Detect which cell encompasses the target text, then output its (x, y) center coordinate. 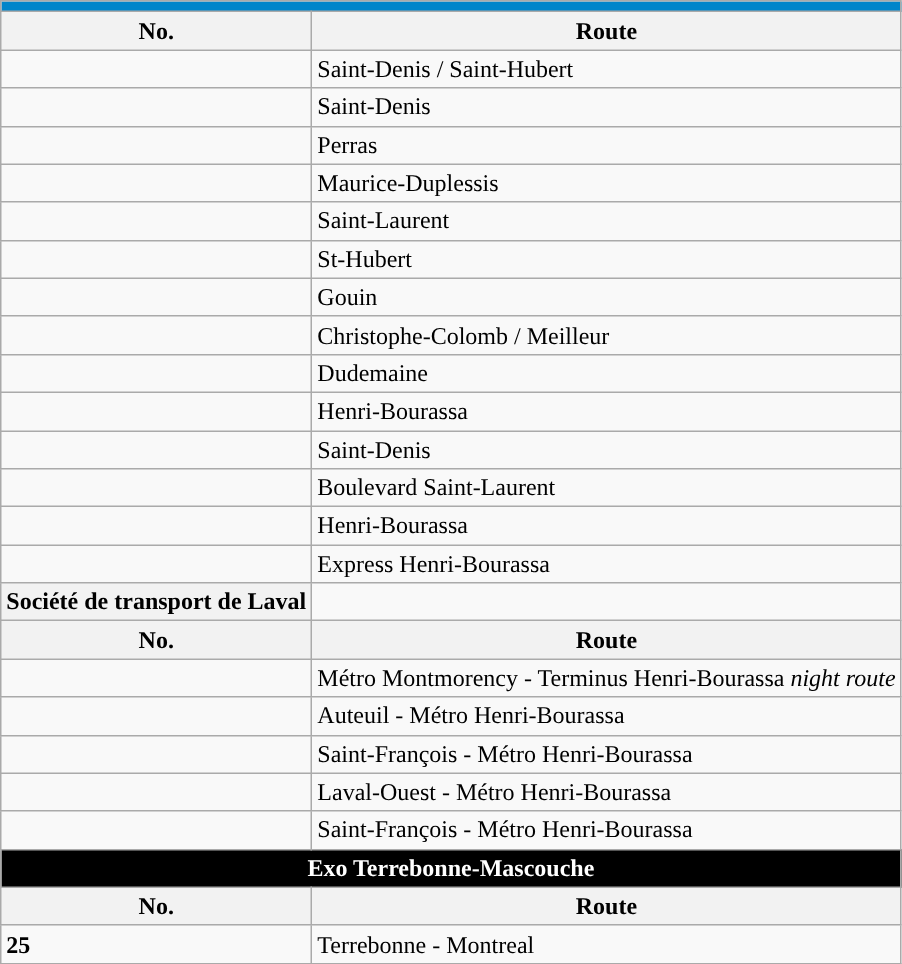
Terrebonne - Montreal (606, 944)
Gouin (606, 297)
Exo Terrebonne-Mascouche (451, 868)
St-Hubert (606, 259)
Saint-Laurent (606, 221)
Boulevard Saint-Laurent (606, 488)
Express Henri-Bourassa (606, 564)
Christophe-Colomb / Meilleur (606, 335)
Auteuil - Métro Henri-Bourassa (606, 716)
25 (156, 944)
Saint-Denis / Saint-Hubert (606, 69)
Société de transport de Laval (156, 602)
Maurice-Duplessis (606, 183)
Perras (606, 145)
Métro Montmorency - Terminus Henri-Bourassa night route (606, 678)
Dudemaine (606, 373)
Laval-Ouest - Métro Henri-Bourassa (606, 792)
